Provide the (x, y) coordinate of the cell's center where the given text is located.  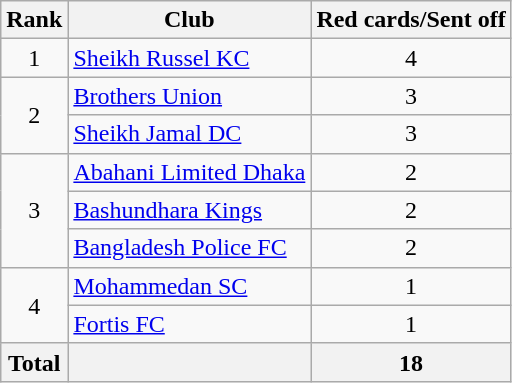
Red cards/Sent off (411, 20)
Sheikh Russel KC (190, 58)
Sheikh Jamal DC (190, 134)
Club (190, 20)
Bangladesh Police FC (190, 248)
Fortis FC (190, 324)
Total (34, 362)
Mohammedan SC (190, 286)
18 (411, 362)
Brothers Union (190, 96)
Rank (34, 20)
Abahani Limited Dhaka (190, 172)
Bashundhara Kings (190, 210)
